Search for the cell housing the specified text and yield its (X, Y) center coordinate. 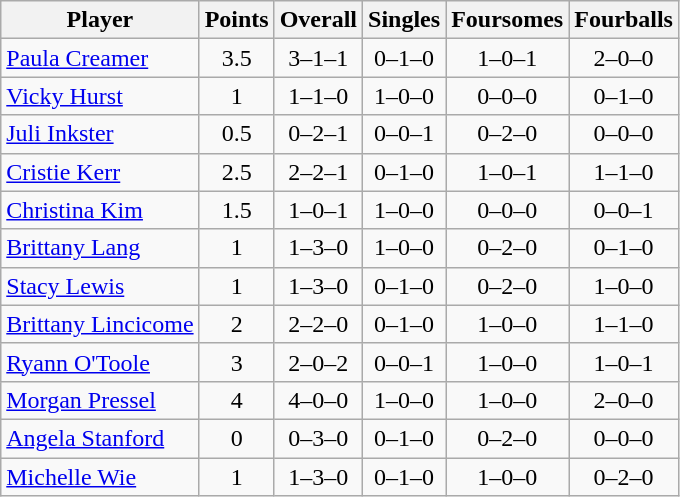
Cristie Kerr (100, 172)
Christina Kim (100, 210)
Points (236, 20)
0–2–1 (318, 134)
Singles (404, 20)
Vicky Hurst (100, 96)
1.5 (236, 210)
3.5 (236, 58)
2.5 (236, 172)
Stacy Lewis (100, 286)
0.5 (236, 134)
Fourballs (624, 20)
Ryann O'Toole (100, 362)
Brittany Lang (100, 248)
Paula Creamer (100, 58)
Michelle Wie (100, 477)
2 (236, 324)
Player (100, 20)
2–2–1 (318, 172)
0 (236, 438)
2–2–0 (318, 324)
Overall (318, 20)
4 (236, 400)
3 (236, 362)
Brittany Lincicome (100, 324)
2–0–2 (318, 362)
Morgan Pressel (100, 400)
3–1–1 (318, 58)
0–3–0 (318, 438)
4–0–0 (318, 400)
Angela Stanford (100, 438)
Juli Inkster (100, 134)
Foursomes (508, 20)
